Capture the cell that displays the provided text and extract its (X, Y) central coordinate. 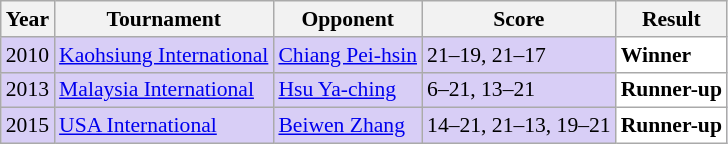
Opponent (348, 19)
Kaohsiung International (164, 55)
Result (672, 19)
USA International (164, 126)
Score (519, 19)
2010 (28, 55)
Year (28, 19)
Tournament (164, 19)
Hsu Ya-ching (348, 90)
14–21, 21–13, 19–21 (519, 126)
2015 (28, 126)
Beiwen Zhang (348, 126)
Malaysia International (164, 90)
Chiang Pei-hsin (348, 55)
6–21, 13–21 (519, 90)
2013 (28, 90)
Winner (672, 55)
21–19, 21–17 (519, 55)
